For the text-containing cell, return its midpoint in (X, Y) coordinate format. 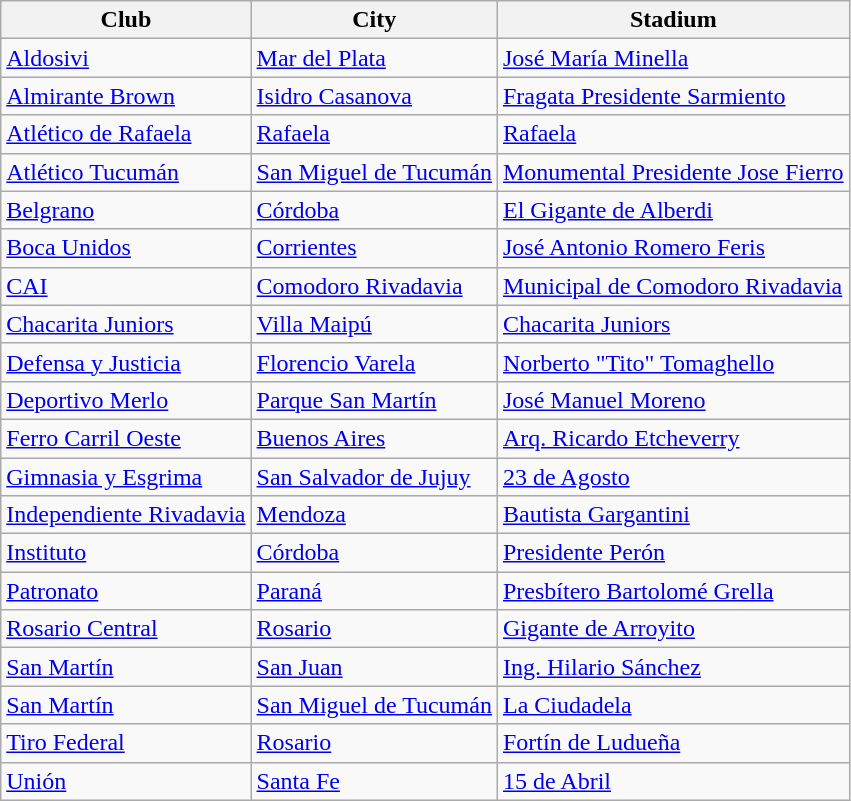
Villa Maipú (374, 324)
Tiro Federal (126, 743)
Mar del Plata (374, 58)
Paraná (374, 591)
Defensa y Justicia (126, 362)
Santa Fe (374, 781)
José Manuel Moreno (673, 400)
Municipal de Comodoro Rivadavia (673, 286)
Unión (126, 781)
Ferro Carril Oeste (126, 438)
Mendoza (374, 515)
Patronato (126, 591)
Monumental Presidente Jose Fierro (673, 172)
Fortín de Ludueña (673, 743)
23 de Agosto (673, 477)
Florencio Varela (374, 362)
San Juan (374, 667)
San Salvador de Jujuy (374, 477)
Gimnasia y Esgrima (126, 477)
Aldosivi (126, 58)
Instituto (126, 553)
Boca Unidos (126, 248)
Belgrano (126, 210)
La Ciudadela (673, 705)
Presidente Perón (673, 553)
Parque San Martín (374, 400)
José Antonio Romero Feris (673, 248)
El Gigante de Alberdi (673, 210)
Ing. Hilario Sánchez (673, 667)
Arq. Ricardo Etcheverry (673, 438)
Gigante de Arroyito (673, 629)
15 de Abril (673, 781)
Isidro Casanova (374, 96)
Bautista Gargantini (673, 515)
Norberto "Tito" Tomaghello (673, 362)
Comodoro Rivadavia (374, 286)
Almirante Brown (126, 96)
Atlético de Rafaela (126, 134)
Deportivo Merlo (126, 400)
Stadium (673, 20)
Buenos Aires (374, 438)
José María Minella (673, 58)
City (374, 20)
CAI (126, 286)
Club (126, 20)
Corrientes (374, 248)
Fragata Presidente Sarmiento (673, 96)
Atlético Tucumán (126, 172)
Rosario Central (126, 629)
Presbítero Bartolomé Grella (673, 591)
Independiente Rivadavia (126, 515)
